Search for the cell housing the specified text and yield its (x, y) center coordinate. 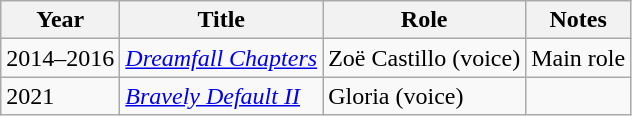
Gloria (voice) (424, 96)
2021 (60, 96)
Title (222, 20)
Dreamfall Chapters (222, 58)
Year (60, 20)
2014–2016 (60, 58)
Role (424, 20)
Bravely Default II (222, 96)
Notes (578, 20)
Main role (578, 58)
Zoë Castillo (voice) (424, 58)
